Determine the (X, Y) coordinate at the center of the cell enclosing the given text.  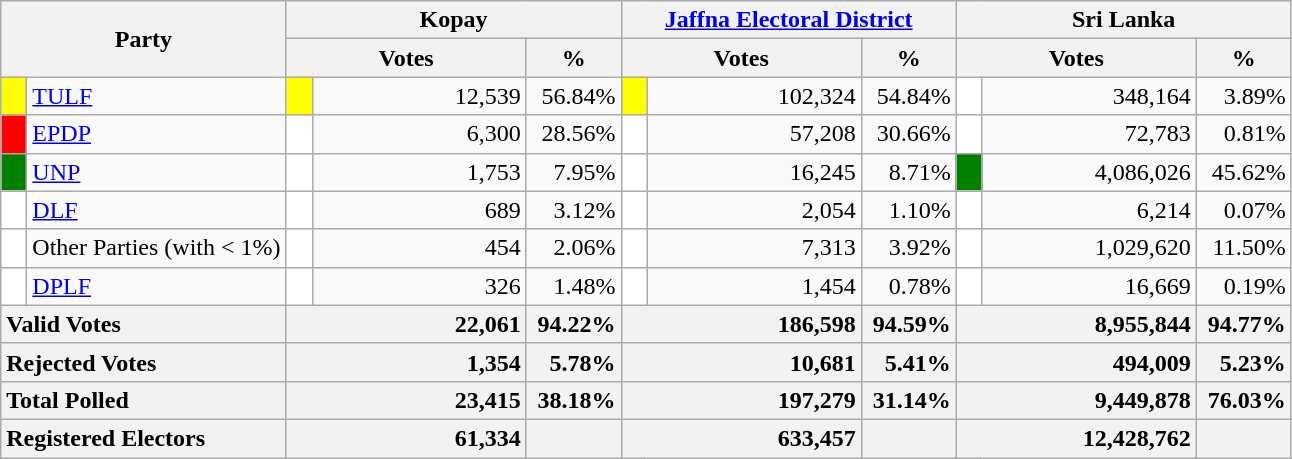
3.92% (908, 248)
3.12% (574, 210)
11.50% (1244, 248)
22,061 (406, 324)
Total Polled (144, 400)
2,054 (754, 210)
9,449,878 (1076, 400)
1,029,620 (1089, 248)
3.89% (1244, 96)
494,009 (1076, 362)
94.77% (1244, 324)
DLF (156, 210)
1,354 (406, 362)
326 (419, 286)
Kopay (454, 20)
54.84% (908, 96)
23,415 (406, 400)
16,669 (1089, 286)
56.84% (574, 96)
7,313 (754, 248)
348,164 (1089, 96)
57,208 (754, 134)
38.18% (574, 400)
UNP (156, 172)
197,279 (741, 400)
61,334 (406, 438)
Rejected Votes (144, 362)
0.07% (1244, 210)
102,324 (754, 96)
28.56% (574, 134)
94.22% (574, 324)
12,539 (419, 96)
7.95% (574, 172)
5.41% (908, 362)
0.81% (1244, 134)
31.14% (908, 400)
689 (419, 210)
TULF (156, 96)
Valid Votes (144, 324)
Jaffna Electoral District (788, 20)
6,300 (419, 134)
Other Parties (with < 1%) (156, 248)
4,086,026 (1089, 172)
Party (144, 39)
Registered Electors (144, 438)
94.59% (908, 324)
1.10% (908, 210)
12,428,762 (1076, 438)
Sri Lanka (1124, 20)
EPDP (156, 134)
186,598 (741, 324)
6,214 (1089, 210)
8.71% (908, 172)
2.06% (574, 248)
8,955,844 (1076, 324)
633,457 (741, 438)
45.62% (1244, 172)
0.78% (908, 286)
454 (419, 248)
1.48% (574, 286)
10,681 (741, 362)
5.23% (1244, 362)
76.03% (1244, 400)
1,454 (754, 286)
5.78% (574, 362)
30.66% (908, 134)
72,783 (1089, 134)
0.19% (1244, 286)
DPLF (156, 286)
1,753 (419, 172)
16,245 (754, 172)
